Locate the cell with the specified text and output its (x, y) center coordinate. 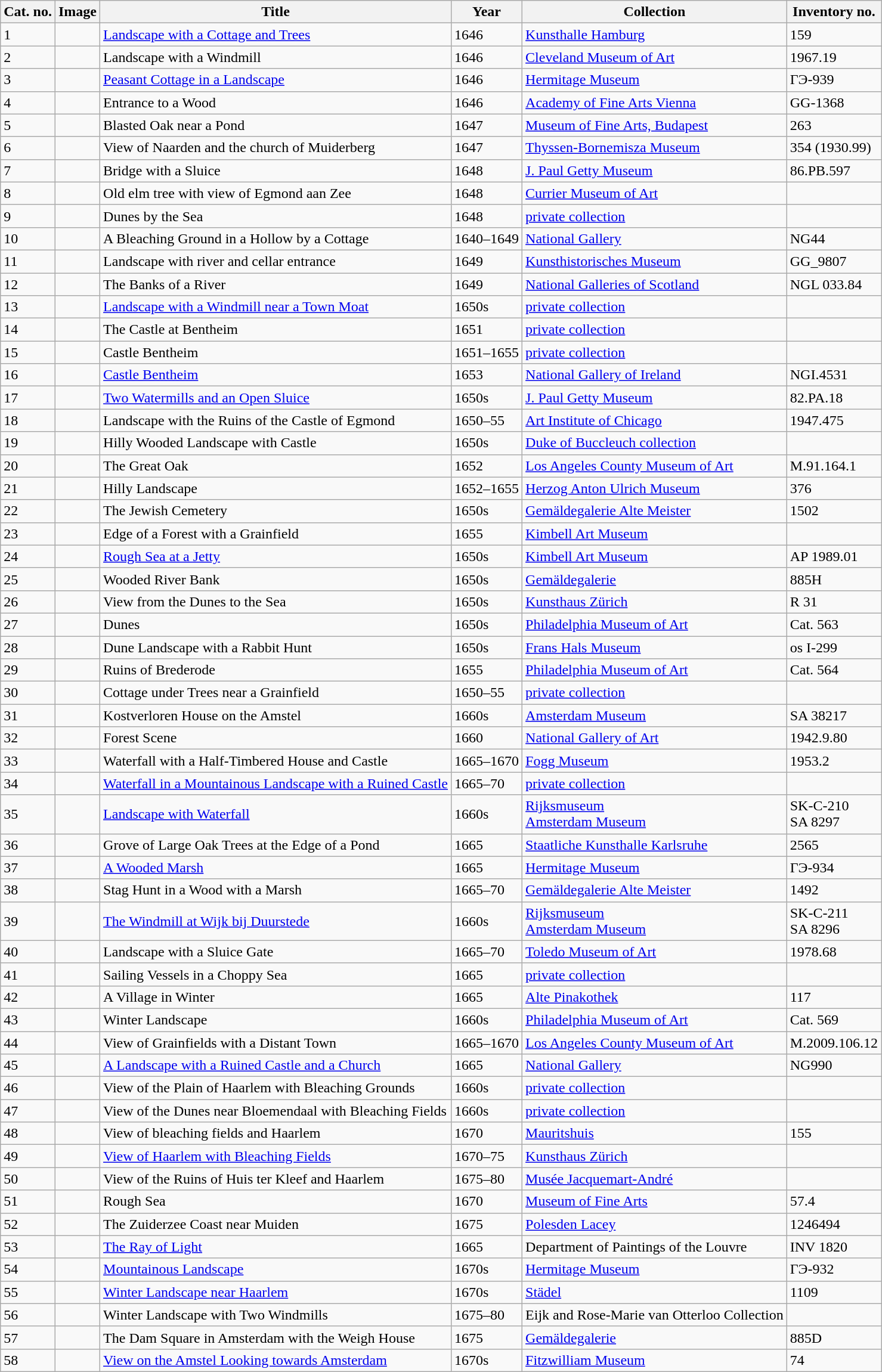
GG-1368 (834, 103)
37 (28, 868)
86.PB.597 (834, 171)
47 (28, 1111)
Peasant Cottage in a Landscape (276, 80)
Polesden Lacey (655, 1224)
Hilly Landscape (276, 488)
Museum of Fine Arts (655, 1201)
1246494 (834, 1224)
A Wooded Marsh (276, 868)
Cat. 564 (834, 670)
Winter Landscape with Two Windmills (276, 1315)
56 (28, 1315)
9 (28, 216)
Landscape with river and cellar entrance (276, 261)
45 (28, 1066)
1978.68 (834, 952)
A Bleaching Ground in a Hollow by a Cottage (276, 239)
Landscape with a Sluice Gate (276, 952)
17 (28, 398)
M.91.164.1 (834, 466)
1660 (487, 738)
Sailing Vessels in a Choppy Sea (276, 974)
Landscape with a Windmill (276, 57)
40 (28, 952)
38 (28, 890)
Title (276, 12)
Frans Hals Museum (655, 647)
Staatliche Kunsthalle Karlsruhe (655, 845)
28 (28, 647)
1109 (834, 1292)
NG990 (834, 1066)
Entrance to a Wood (276, 103)
NG44 (834, 239)
21 (28, 488)
Amsterdam Museum (655, 716)
Mountainous Landscape (276, 1269)
27 (28, 624)
22 (28, 511)
1653 (487, 375)
7 (28, 171)
1651–1655 (487, 352)
ГЭ-934 (834, 868)
Landscape with the Ruins of the Castle of Egmond (276, 420)
29 (28, 670)
1492 (834, 890)
Dunes by the Sea (276, 216)
The Jewish Cemetery (276, 511)
Wooded River Bank (276, 579)
View of Haarlem with Bleaching Fields (276, 1156)
View of Naarden and the church of Muiderberg (276, 148)
The Castle at Bentheim (276, 330)
A Landscape with a Ruined Castle and a Church (276, 1066)
Art Institute of Chicago (655, 420)
Kostverloren House on the Amstel (276, 716)
ГЭ-932 (834, 1269)
Alte Pinakothek (655, 997)
6 (28, 148)
Duke of Buccleuch collection (655, 443)
25 (28, 579)
44 (28, 1043)
AP 1989.01 (834, 556)
Kunsthistorisches Museum (655, 261)
Toledo Museum of Art (655, 952)
Collection (655, 12)
View of the Plain of Haarlem with Bleaching Grounds (276, 1088)
Image (78, 12)
33 (28, 761)
1942.9.80 (834, 738)
55 (28, 1292)
30 (28, 693)
SA 38217 (834, 716)
1953.2 (834, 761)
10 (28, 239)
39 (28, 921)
Musée Jacquemart-André (655, 1179)
Eijk and Rose-Marie van Otterloo Collection (655, 1315)
23 (28, 534)
49 (28, 1156)
NGI.4531 (834, 375)
Rough Sea at a Jetty (276, 556)
1670–75 (487, 1156)
NGL 033.84 (834, 284)
52 (28, 1224)
Cottage under Trees near a Grainfield (276, 693)
Inventory no. (834, 12)
M.2009.106.12 (834, 1043)
12 (28, 284)
1652–1655 (487, 488)
57 (28, 1337)
Grove of Large Oak Trees at the Edge of a Pond (276, 845)
41 (28, 974)
54 (28, 1269)
Stag Hunt in a Wood with a Marsh (276, 890)
Mauritshuis (655, 1133)
Blasted Oak near a Pond (276, 125)
42 (28, 997)
11 (28, 261)
ГЭ-939 (834, 80)
Landscape with a Windmill near a Town Moat (276, 307)
Landscape with Waterfall (276, 814)
16 (28, 375)
117 (834, 997)
The Zuiderzee Coast near Muiden (276, 1224)
14 (28, 330)
46 (28, 1088)
1 (28, 35)
Rough Sea (276, 1201)
Cleveland Museum of Art (655, 57)
8 (28, 193)
Bridge with a Sluice (276, 171)
354 (1930.99) (834, 148)
National Galleries of Scotland (655, 284)
885H (834, 579)
263 (834, 125)
The Windmill at Wijk bij Duurstede (276, 921)
1640–1649 (487, 239)
5 (28, 125)
Städel (655, 1292)
82.PA.18 (834, 398)
35 (28, 814)
View of the Ruins of Huis ter Kleef and Haarlem (276, 1179)
SK-C-210SA 8297 (834, 814)
Old elm tree with view of Egmond aan Zee (276, 193)
Cat. 563 (834, 624)
885D (834, 1337)
3 (28, 80)
Cat. 569 (834, 1020)
Academy of Fine Arts Vienna (655, 103)
Edge of a Forest with a Grainfield (276, 534)
Two Watermills and an Open Sluice (276, 398)
48 (28, 1133)
53 (28, 1247)
1651 (487, 330)
Forest Scene (276, 738)
155 (834, 1133)
Waterfall with a Half-Timbered House and Castle (276, 761)
A Village in Winter (276, 997)
Kunsthalle Hamburg (655, 35)
Hilly Wooded Landscape with Castle (276, 443)
National Gallery of Art (655, 738)
View from the Dunes to the Sea (276, 602)
Herzog Anton Ulrich Museum (655, 488)
13 (28, 307)
32 (28, 738)
View of bleaching fields and Haarlem (276, 1133)
57.4 (834, 1201)
20 (28, 466)
19 (28, 443)
GG_9807 (834, 261)
159 (834, 35)
View of Grainfields with a Distant Town (276, 1043)
1967.19 (834, 57)
The Ray of Light (276, 1247)
31 (28, 716)
R 31 (834, 602)
The Banks of a River (276, 284)
2 (28, 57)
Waterfall in a Mountainous Landscape with a Ruined Castle (276, 783)
Department of Paintings of the Louvre (655, 1247)
os I-299 (834, 647)
Currier Museum of Art (655, 193)
View of the Dunes near Bloemendaal with Bleaching Fields (276, 1111)
1502 (834, 511)
The Great Oak (276, 466)
View on the Amstel Looking towards Amsterdam (276, 1360)
Museum of Fine Arts, Budapest (655, 125)
Thyssen-Bornemisza Museum (655, 148)
Cat. no. (28, 12)
376 (834, 488)
34 (28, 783)
2565 (834, 845)
Year (487, 12)
Winter Landscape (276, 1020)
National Gallery of Ireland (655, 375)
Ruins of Brederode (276, 670)
INV 1820 (834, 1247)
1652 (487, 466)
SK-C-211SA 8296 (834, 921)
15 (28, 352)
50 (28, 1179)
Winter Landscape near Haarlem (276, 1292)
58 (28, 1360)
18 (28, 420)
Dunes (276, 624)
1947.475 (834, 420)
Fitzwilliam Museum (655, 1360)
Dune Landscape with a Rabbit Hunt (276, 647)
The Dam Square in Amsterdam with the Weigh House (276, 1337)
43 (28, 1020)
Fogg Museum (655, 761)
51 (28, 1201)
Landscape with a Cottage and Trees (276, 35)
74 (834, 1360)
36 (28, 845)
4 (28, 103)
24 (28, 556)
26 (28, 602)
